From the cell containing the given text, extract its center point as [X, Y] coordinate. 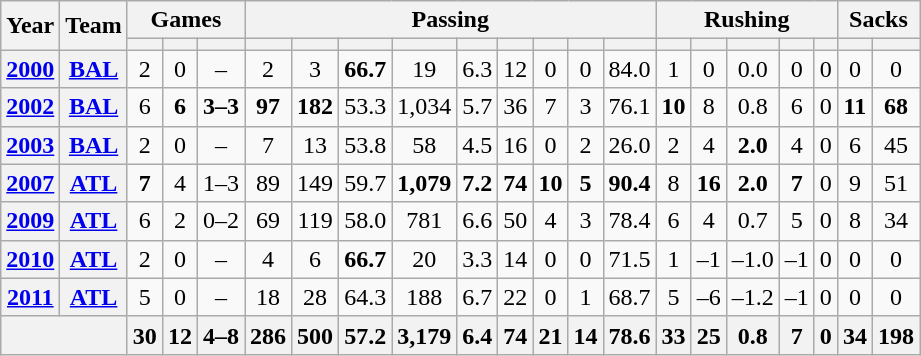
Rushing [746, 20]
119 [316, 221]
78.4 [630, 221]
–1.0 [752, 259]
6.3 [478, 69]
1–3 [220, 183]
Passing [451, 20]
58.0 [366, 221]
Year [30, 26]
90.4 [630, 183]
3.3 [478, 259]
2011 [30, 297]
21 [550, 335]
25 [708, 335]
3–3 [220, 107]
68 [896, 107]
45 [896, 145]
1,034 [424, 107]
13 [316, 145]
51 [896, 183]
84.0 [630, 69]
20 [424, 259]
57.2 [366, 335]
781 [424, 221]
69 [268, 221]
2000 [30, 69]
1,079 [424, 183]
–1.2 [752, 297]
59.7 [366, 183]
188 [424, 297]
182 [316, 107]
22 [516, 297]
9 [854, 183]
0–2 [220, 221]
28 [316, 297]
71.5 [630, 259]
58 [424, 145]
Sacks [878, 20]
500 [316, 335]
0.7 [752, 221]
Team [94, 26]
2007 [30, 183]
78.6 [630, 335]
–6 [708, 297]
4–8 [220, 335]
2002 [30, 107]
18 [268, 297]
6.4 [478, 335]
198 [896, 335]
19 [424, 69]
36 [516, 107]
33 [674, 335]
53.8 [366, 145]
64.3 [366, 297]
89 [268, 183]
149 [316, 183]
97 [268, 107]
6.6 [478, 221]
26.0 [630, 145]
2010 [30, 259]
Games [186, 20]
50 [516, 221]
2003 [30, 145]
7.2 [478, 183]
30 [144, 335]
5.7 [478, 107]
6.7 [478, 297]
53.3 [366, 107]
76.1 [630, 107]
68.7 [630, 297]
4.5 [478, 145]
2009 [30, 221]
3,179 [424, 335]
0.0 [752, 69]
11 [854, 107]
286 [268, 335]
